From the cell containing the given text, extract its center point as (X, Y) coordinate. 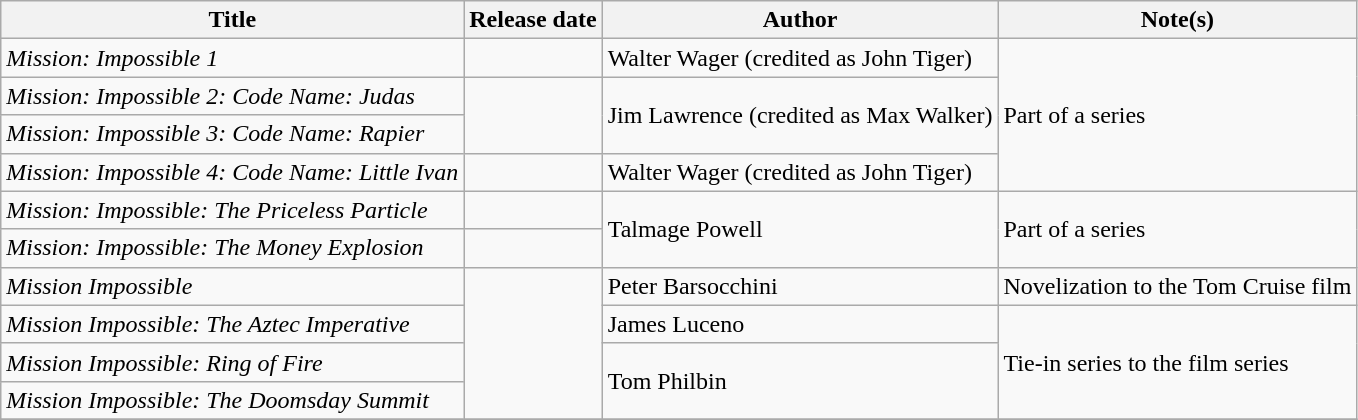
Mission: Impossible: The Priceless Particle (232, 210)
Mission: Impossible 4: Code Name: Little Ivan (232, 172)
Jim Lawrence (credited as Max Walker) (800, 115)
Mission Impossible (232, 286)
Peter Barsocchini (800, 286)
Mission: Impossible 3: Code Name: Rapier (232, 134)
Mission Impossible: Ring of Fire (232, 362)
Novelization to the Tom Cruise film (1178, 286)
Mission: Impossible: The Money Explosion (232, 248)
Tom Philbin (800, 381)
Release date (533, 20)
Tie-in series to the film series (1178, 362)
Author (800, 20)
Mission Impossible: The Aztec Imperative (232, 324)
Note(s) (1178, 20)
Talmage Powell (800, 229)
Mission: Impossible 2: Code Name: Judas (232, 96)
Mission Impossible: The Doomsday Summit (232, 400)
Title (232, 20)
Mission: Impossible 1 (232, 58)
James Luceno (800, 324)
